Capture the cell that displays the provided text and extract its [X, Y] central coordinate. 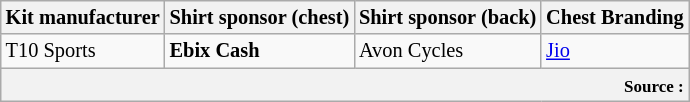
Source : [345, 85]
T10 Sports [83, 51]
Shirt sponsor (chest) [260, 17]
Ebix Cash [260, 51]
Shirt sponsor (back) [448, 17]
Jio [614, 51]
Kit manufacturer [83, 17]
Chest Branding [614, 17]
Avon Cycles [448, 51]
